From the cell containing the given text, extract its center point as (x, y) coordinate. 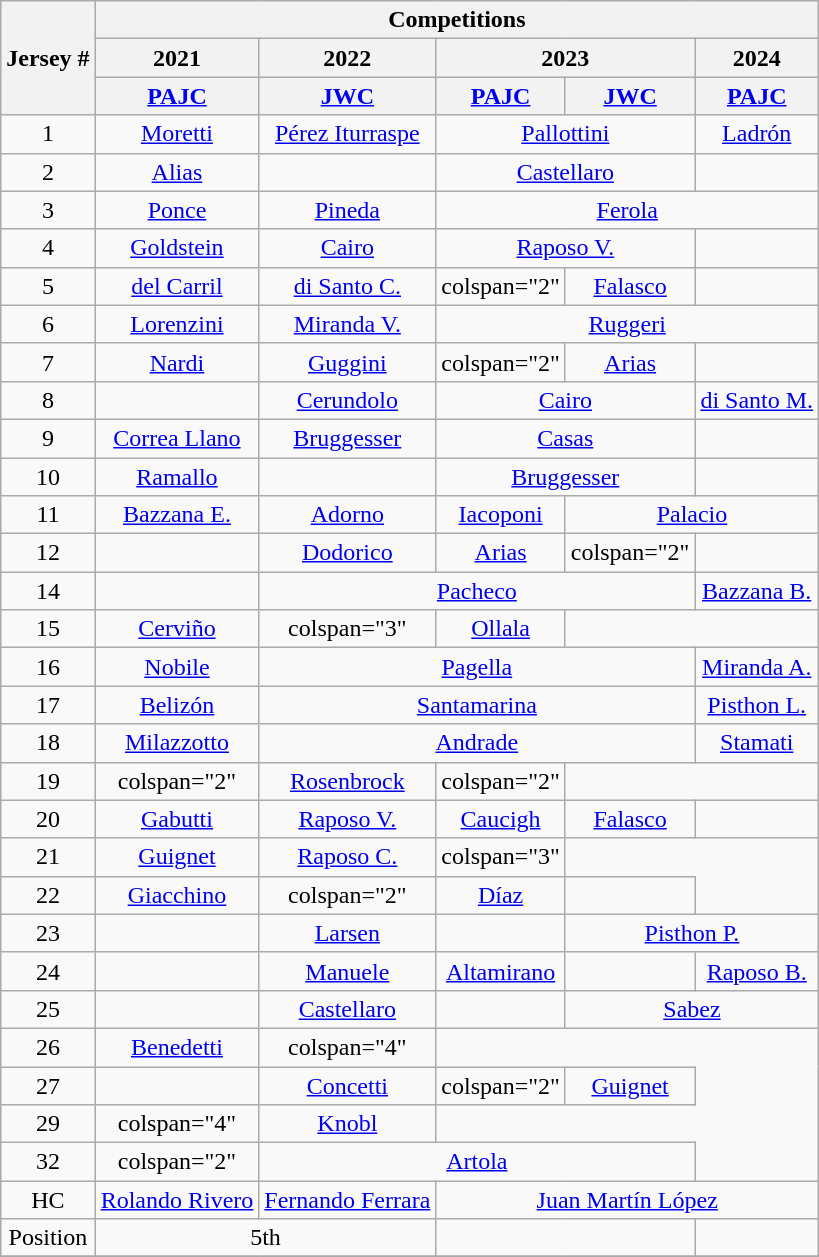
Casas (566, 438)
Stamati (757, 743)
del Carril (177, 286)
Palacio (692, 515)
19 (48, 781)
1 (48, 134)
2021 (177, 58)
Artola (477, 1162)
Fernando Ferrara (348, 1200)
Pisthon L. (757, 705)
Bazzana E. (177, 515)
26 (48, 1047)
Ollala (501, 629)
Iacoponi (501, 515)
HC (48, 1200)
Ramallo (177, 477)
Gabutti (177, 819)
Correa Llano (177, 438)
4 (48, 248)
25 (48, 1009)
Milazzotto (177, 743)
Raposo B. (757, 971)
Larsen (348, 933)
18 (48, 743)
Dodorico (348, 553)
Adorno (348, 515)
Pallottini (566, 134)
Jersey # (48, 58)
Raposo C. (348, 857)
21 (48, 857)
2023 (566, 58)
Ruggeri (628, 324)
5th (266, 1238)
Pérez Iturraspe (348, 134)
3 (48, 210)
29 (48, 1124)
5 (48, 286)
Nardi (177, 362)
Miranda V. (348, 324)
Rosenbrock (348, 781)
15 (48, 629)
11 (48, 515)
Giacchino (177, 895)
Díaz (501, 895)
Pacheco (477, 591)
Nobile (177, 667)
Miranda A. (757, 667)
12 (48, 553)
22 (48, 895)
Guggini (348, 362)
10 (48, 477)
Sabez (692, 1009)
Moretti (177, 134)
Juan Martín López (628, 1200)
Santamarina (477, 705)
Ponce (177, 210)
Competitions (456, 20)
Knobl (348, 1124)
7 (48, 362)
23 (48, 933)
8 (48, 400)
di Santo C. (348, 286)
Ladrón (757, 134)
Andrade (477, 743)
2022 (348, 58)
Concetti (348, 1085)
Pineda (348, 210)
Cerviño (177, 629)
Pagella (477, 667)
Ferola (628, 210)
Goldstein (177, 248)
2 (48, 172)
di Santo M. (757, 400)
6 (48, 324)
Cerundolo (348, 400)
Belizón (177, 705)
Caucigh (501, 819)
Rolando Rivero (177, 1200)
Alias (177, 172)
Lorenzini (177, 324)
Bazzana B. (757, 591)
Position (48, 1238)
16 (48, 667)
20 (48, 819)
17 (48, 705)
2024 (757, 58)
9 (48, 438)
Altamirano (501, 971)
Benedetti (177, 1047)
Manuele (348, 971)
24 (48, 971)
14 (48, 591)
27 (48, 1085)
32 (48, 1162)
Pisthon P. (692, 933)
